Capture the cell that displays the provided text and extract its [x, y] central coordinate. 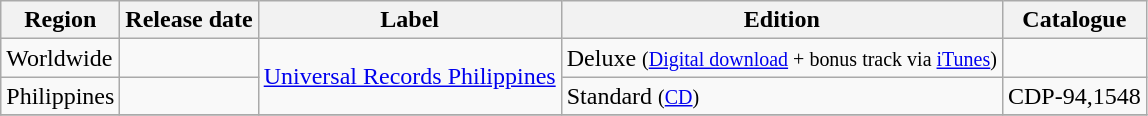
Philippines [60, 96]
Universal Records Philippines [410, 77]
Worldwide [60, 58]
Catalogue [1074, 20]
Label [410, 20]
CDP-94,1548 [1074, 96]
Edition [782, 20]
Standard (CD) [782, 96]
Release date [189, 20]
Region [60, 20]
Deluxe (Digital download + bonus track via iTunes) [782, 58]
